Detect which cell encompasses the target text, then output its [X, Y] center coordinate. 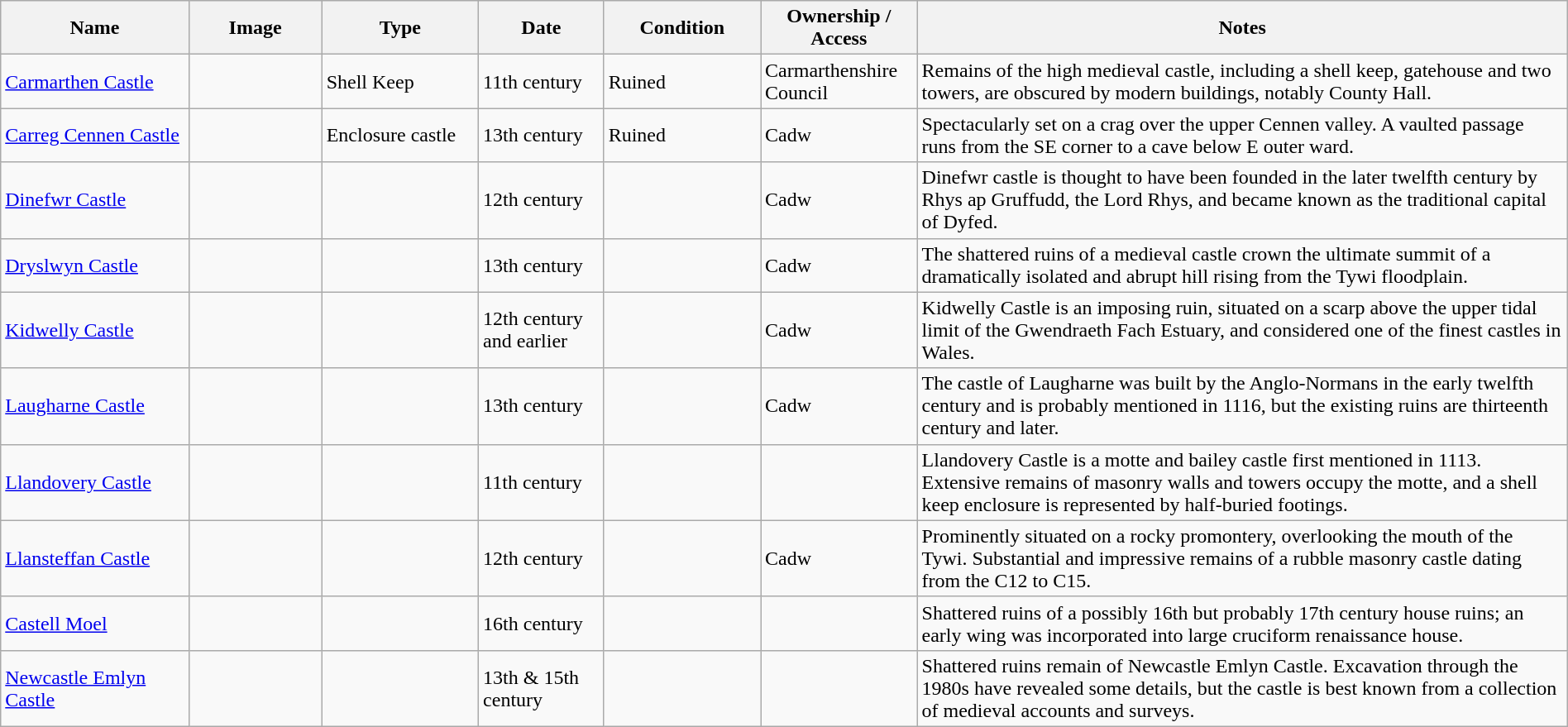
Enclosure castle [400, 136]
Carmarthenshire Council [839, 81]
Spectacularly set on a crag over the upper Cennen valley. A vaulted passage runs from the SE corner to a cave below E outer ward. [1242, 136]
Image [255, 28]
Remains of the high medieval castle, including a shell keep, gatehouse and two towers, are obscured by modern buildings, notably County Hall. [1242, 81]
Kidwelly Castle [94, 330]
Newcastle Emlyn Castle [94, 688]
Dryslwyn Castle [94, 265]
Condition [681, 28]
Laugharne Castle [94, 406]
Llandovery Castle [94, 482]
Castell Moel [94, 624]
13th & 15th century [542, 688]
Date [542, 28]
Notes [1242, 28]
Carreg Cennen Castle [94, 136]
Llansteffan Castle [94, 558]
16th century [542, 624]
Ownership / Access [839, 28]
Carmarthen Castle [94, 81]
The shattered ruins of a medieval castle crown the ultimate summit of a dramatically isolated and abrupt hill rising from the Tywi floodplain. [1242, 265]
Type [400, 28]
Shattered ruins of a possibly 16th but probably 17th century house ruins; an early wing was incorporated into large cruciform renaissance house. [1242, 624]
Name [94, 28]
12th century and earlier [542, 330]
Shell Keep [400, 81]
Dinefwr Castle [94, 200]
